Return the (X, Y) coordinate for the center point of the cell that contains the specified text.  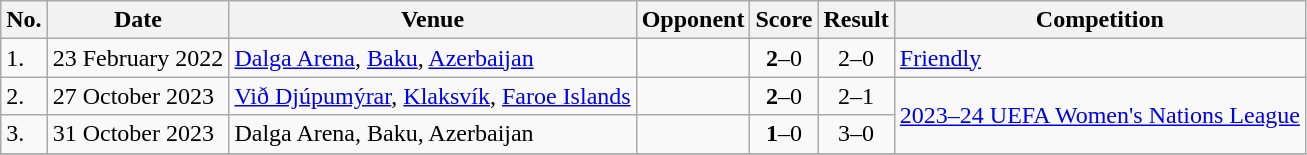
3. (24, 134)
No. (24, 20)
31 October 2023 (138, 134)
2023–24 UEFA Women's Nations League (1100, 115)
2–1 (856, 96)
27 October 2023 (138, 96)
2. (24, 96)
3–0 (856, 134)
Opponent (693, 20)
Competition (1100, 20)
1–0 (784, 134)
Við Djúpumýrar, Klaksvík, Faroe Islands (432, 96)
Venue (432, 20)
Date (138, 20)
Score (784, 20)
1. (24, 58)
Friendly (1100, 58)
23 February 2022 (138, 58)
Result (856, 20)
